Return [x, y] of the center of cell containing provided text 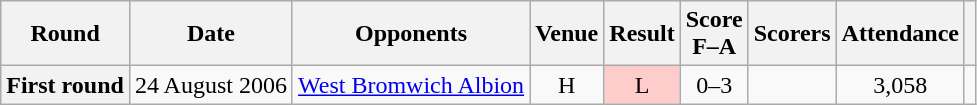
Round [66, 34]
3,058 [900, 85]
0–3 [714, 85]
West Bromwich Albion [410, 85]
H [567, 85]
ScoreF–A [714, 34]
Venue [567, 34]
First round [66, 85]
Opponents [410, 34]
Scorers [792, 34]
Result [642, 34]
L [642, 85]
Attendance [900, 34]
24 August 2006 [210, 85]
Date [210, 34]
